Output the [x, y] coordinate of the center of the cell containing the given text.  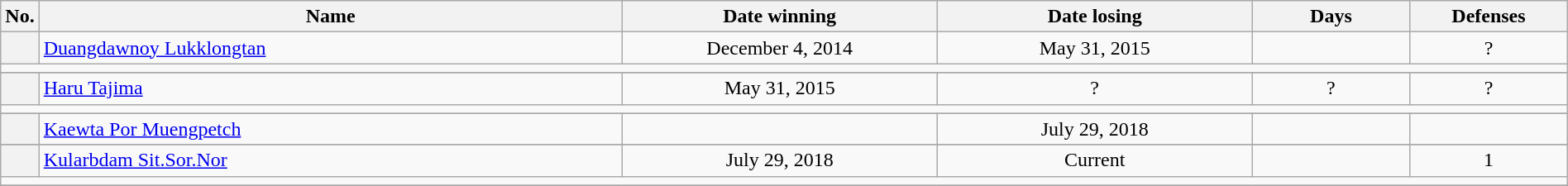
Name [331, 17]
Kularbdam Sit.Sor.Nor [331, 160]
No. [20, 17]
December 4, 2014 [779, 48]
Date losing [1095, 17]
Duangdawnoy Lukklongtan [331, 48]
Kaewta Por Muengpetch [331, 129]
Date winning [779, 17]
Haru Tajima [331, 88]
1 [1489, 160]
Days [1331, 17]
Current [1095, 160]
Defenses [1489, 17]
